Determine the (X, Y) coordinate at the center of the cell enclosing the given text.  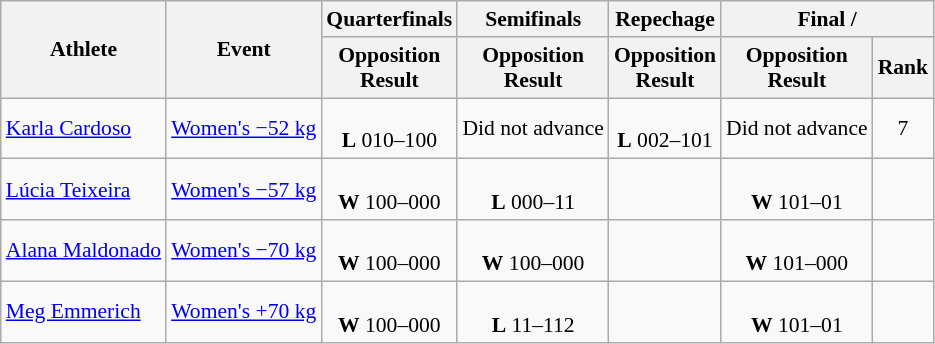
L 000–11 (533, 190)
Meg Emmerich (84, 312)
W 101–000 (797, 250)
7 (904, 128)
Alana Maldonado (84, 250)
Women's −57 kg (244, 190)
Karla Cardoso (84, 128)
Event (244, 50)
Women's −52 kg (244, 128)
Women's +70 kg (244, 312)
Athlete (84, 50)
Final / (827, 19)
Rank (904, 68)
L 11–112 (533, 312)
L 002–101 (665, 128)
Semifinals (533, 19)
Lúcia Teixeira (84, 190)
Repechage (665, 19)
Women's −70 kg (244, 250)
Quarterfinals (389, 19)
L 010–100 (389, 128)
